Return the [X, Y] coordinate for the center point of the cell that contains the specified text.  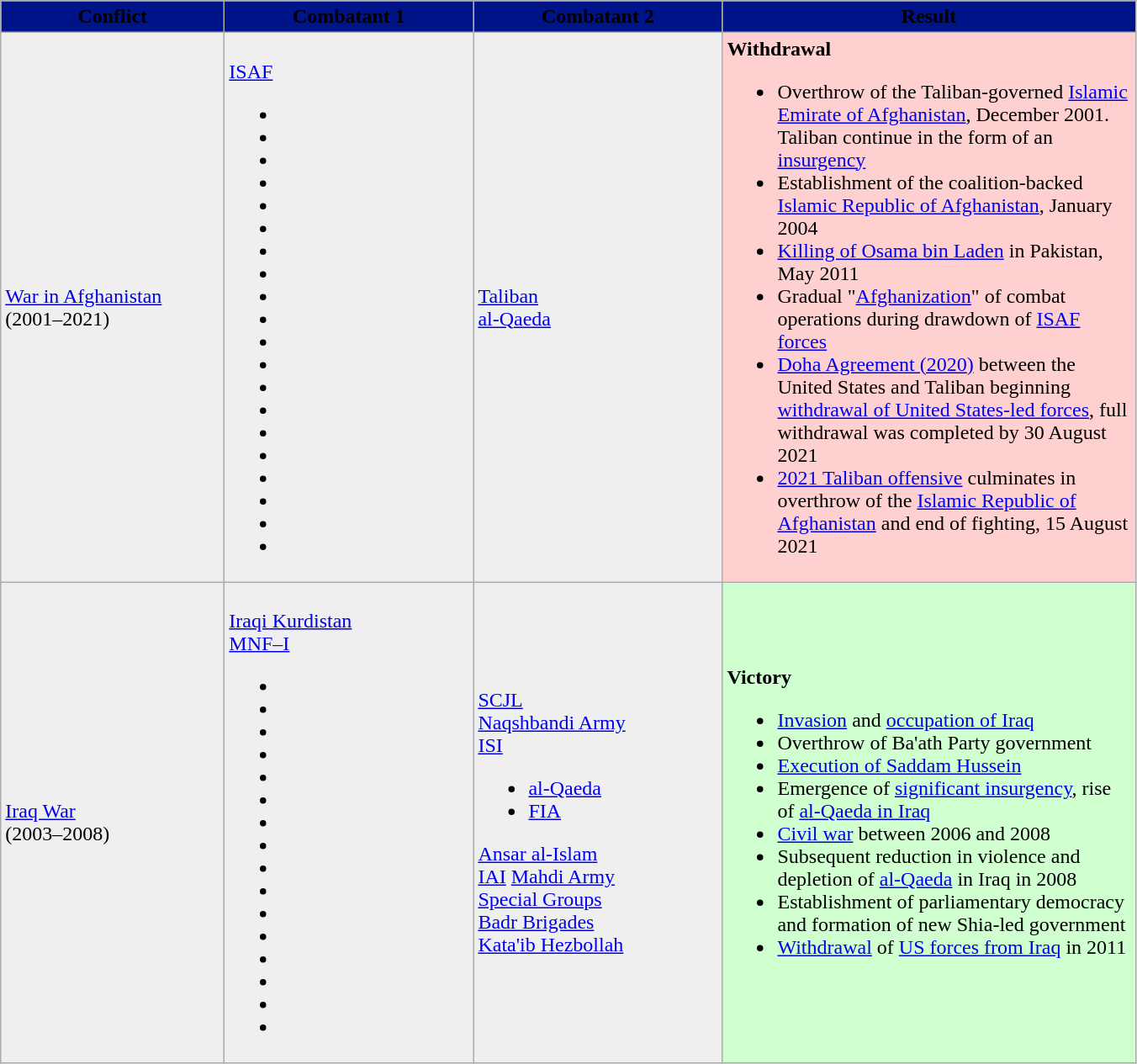
Taliban al-Qaeda [598, 308]
War in Afghanistan(2001–2021) [113, 308]
Conflict [113, 17]
ISAF [349, 308]
Iraq War(2003–2008) [113, 823]
Iraqi Kurdistan MNF–I [349, 823]
Combatant 2 [598, 17]
Combatant 1 [349, 17]
Result [928, 17]
SCJL Naqshbandi Army ISI al-Qaeda FIA Ansar al-IslamIAI Mahdi Army Special GroupsBadr Brigades Kata'ib Hezbollah [598, 823]
